Identify which cell holds the provided text, then report its (X, Y) central coordinate. 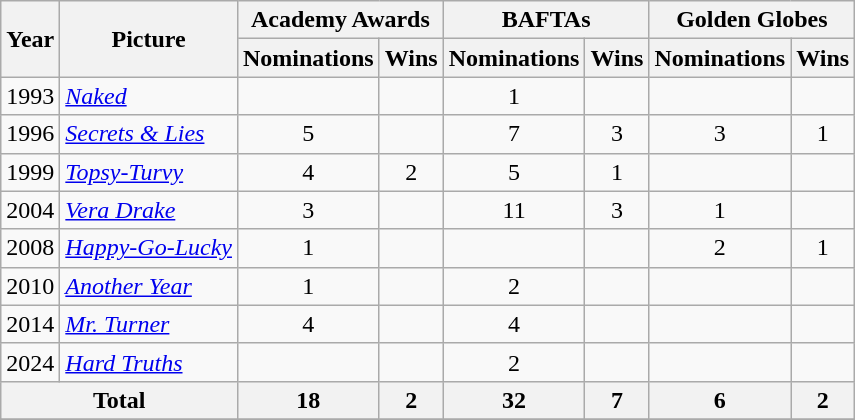
Mr. Turner (149, 324)
Topsy-Turvy (149, 172)
1996 (30, 134)
Vera Drake (149, 210)
2010 (30, 286)
11 (514, 210)
18 (308, 400)
2004 (30, 210)
1999 (30, 172)
6 (720, 400)
Picture (149, 39)
Another Year (149, 286)
32 (514, 400)
2024 (30, 362)
Hard Truths (149, 362)
BAFTAs (546, 20)
Total (120, 400)
Naked (149, 96)
2014 (30, 324)
Golden Globes (752, 20)
1993 (30, 96)
Year (30, 39)
Happy-Go-Lucky (149, 248)
Academy Awards (340, 20)
2008 (30, 248)
Secrets & Lies (149, 134)
